Pinpoint the cell where the given text exists, returning its (X, Y) midpoint coordinate. 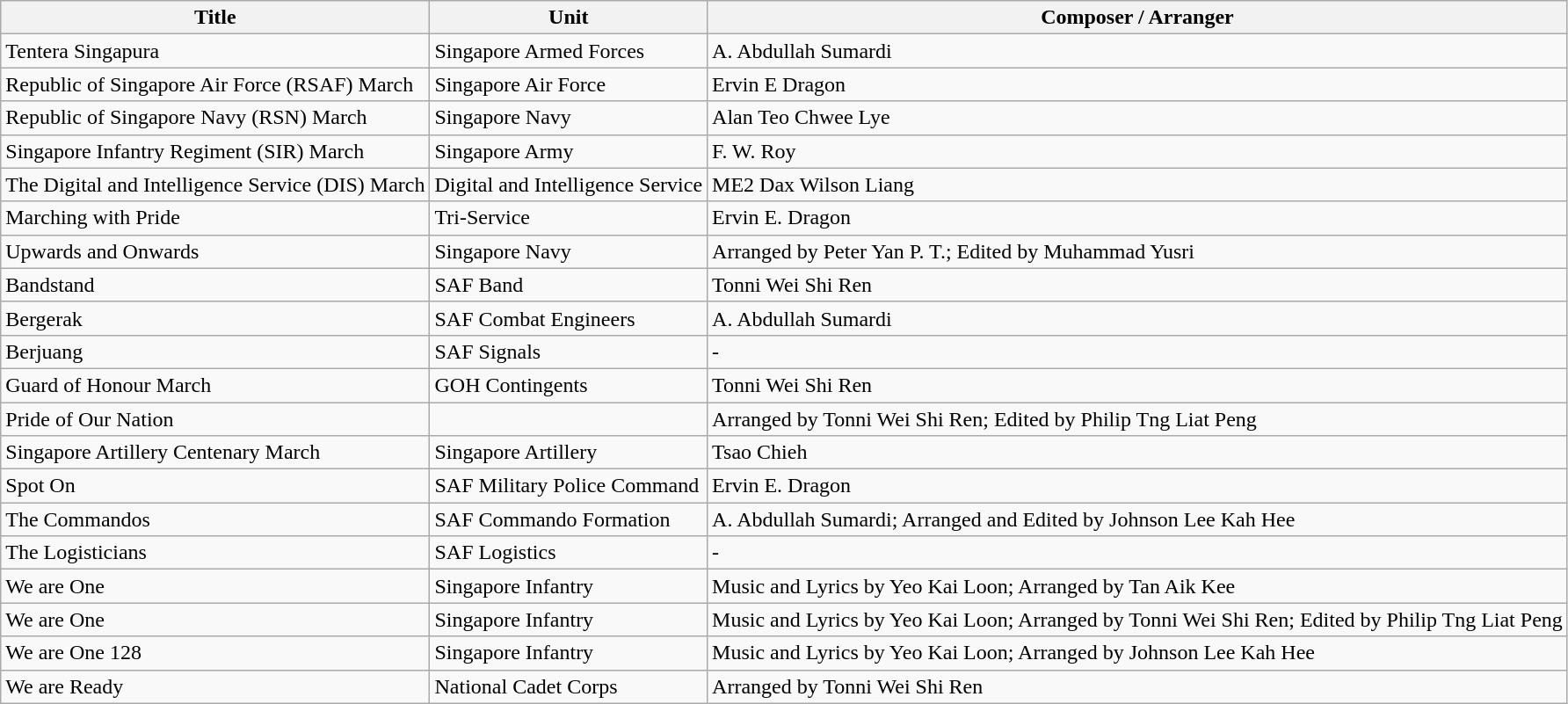
Arranged by Tonni Wei Shi Ren; Edited by Philip Tng Liat Peng (1137, 419)
Arranged by Peter Yan P. T.; Edited by Muhammad Yusri (1137, 251)
The Logisticians (215, 553)
GOH Contingents (569, 385)
Music and Lyrics by Yeo Kai Loon; Arranged by Tan Aik Kee (1137, 586)
The Digital and Intelligence Service (DIS) March (215, 185)
SAF Military Police Command (569, 486)
A. Abdullah Sumardi; Arranged and Edited by Johnson Lee Kah Hee (1137, 519)
Singapore Artillery Centenary March (215, 453)
Composer / Arranger (1137, 18)
Republic of Singapore Navy (RSN) March (215, 118)
Upwards and Onwards (215, 251)
Title (215, 18)
Tentera Singapura (215, 51)
Marching with Pride (215, 218)
The Commandos (215, 519)
We are Ready (215, 686)
ME2 Dax Wilson Liang (1137, 185)
Tsao Chieh (1137, 453)
Singapore Infantry Regiment (SIR) March (215, 151)
SAF Combat Engineers (569, 318)
Digital and Intelligence Service (569, 185)
Guard of Honour March (215, 385)
Ervin E Dragon (1137, 84)
Arranged by Tonni Wei Shi Ren (1137, 686)
Singapore Armed Forces (569, 51)
SAF Signals (569, 352)
Berjuang (215, 352)
SAF Logistics (569, 553)
Tri-Service (569, 218)
Singapore Army (569, 151)
Unit (569, 18)
Music and Lyrics by Yeo Kai Loon; Arranged by Tonni Wei Shi Ren; Edited by Philip Tng Liat Peng (1137, 620)
Singapore Air Force (569, 84)
F. W. Roy (1137, 151)
Bandstand (215, 285)
Spot On (215, 486)
Alan Teo Chwee Lye (1137, 118)
Bergerak (215, 318)
Republic of Singapore Air Force (RSAF) March (215, 84)
We are One 128 (215, 653)
Pride of Our Nation (215, 419)
Singapore Artillery (569, 453)
SAF Commando Formation (569, 519)
SAF Band (569, 285)
Music and Lyrics by Yeo Kai Loon; Arranged by Johnson Lee Kah Hee (1137, 653)
National Cadet Corps (569, 686)
